Identify which cell holds the provided text, then report its [x, y] central coordinate. 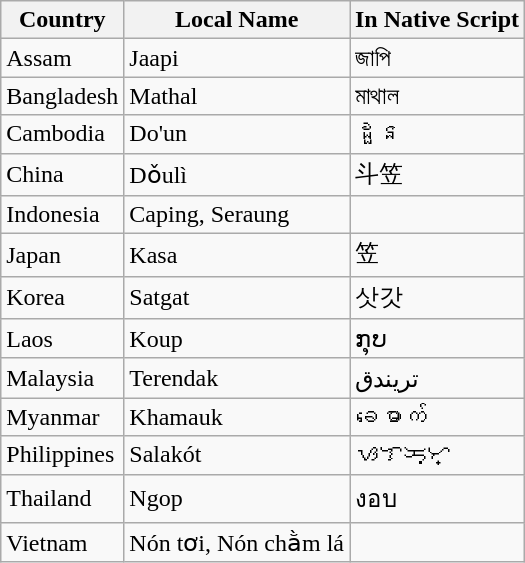
Koup [237, 339]
งอบ [438, 498]
笠 [438, 256]
Satgat [237, 298]
Ngop [237, 498]
Country [62, 20]
Mathal [237, 96]
Philippines [62, 455]
Myanmar [62, 417]
Indonesia [62, 215]
Laos [62, 339]
ກຸບ [438, 339]
Malaysia [62, 378]
Salakót [237, 455]
Thailand [62, 498]
삿갓 [438, 298]
Kasa [237, 256]
Bangladesh [62, 96]
Assam [62, 58]
In Native Script [438, 20]
Dǒulì [237, 174]
斗笠 [438, 174]
Jaapi [237, 58]
Japan [62, 256]
Nón tơi, Nón chằm lá [237, 543]
China [62, 174]
জাপি [438, 58]
Caping, Seraung [237, 215]
মাথাল [438, 96]
Local Name [237, 20]
تريندق‎ [438, 378]
Terendak [237, 378]
ដួន [438, 134]
Vietnam [62, 543]
ခမောက် [438, 417]
ᜐᜎᜃᜓᜆ᜔ [438, 455]
Do'un [237, 134]
Korea [62, 298]
Cambodia [62, 134]
Khamauk [237, 417]
